Capture the cell that displays the provided text and extract its [X, Y] central coordinate. 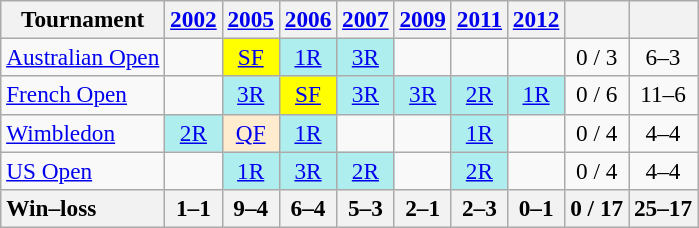
2006 [308, 19]
French Open [83, 95]
1–1 [194, 208]
2012 [536, 19]
Tournament [83, 19]
6–3 [664, 57]
6–4 [308, 208]
Australian Open [83, 57]
25–17 [664, 208]
0 / 17 [597, 208]
2009 [422, 19]
0 / 3 [597, 57]
0 / 6 [597, 95]
2007 [366, 19]
2011 [479, 19]
9–4 [250, 208]
2002 [194, 19]
2–1 [422, 208]
2–3 [479, 208]
2005 [250, 19]
0–1 [536, 208]
11–6 [664, 95]
QF [250, 133]
US Open [83, 170]
Win–loss [83, 208]
5–3 [366, 208]
Wimbledon [83, 133]
